Capture the cell that displays the provided text and extract its (X, Y) central coordinate. 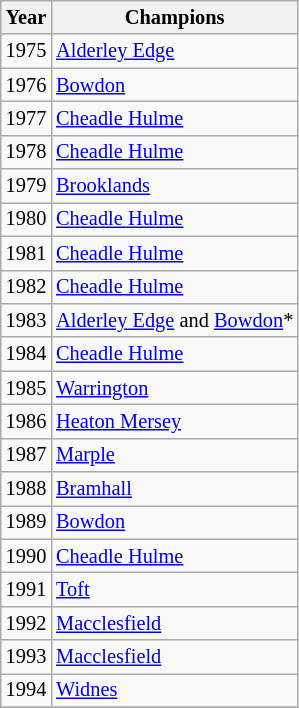
1983 (26, 320)
1993 (26, 657)
1980 (26, 219)
1981 (26, 253)
1976 (26, 85)
1989 (26, 522)
1978 (26, 152)
1990 (26, 556)
1994 (26, 690)
Toft (174, 589)
Alderley Edge (174, 51)
1977 (26, 118)
Warrington (174, 388)
1985 (26, 388)
1988 (26, 489)
Brooklands (174, 186)
Widnes (174, 690)
Year (26, 17)
Champions (174, 17)
1975 (26, 51)
1986 (26, 421)
Alderley Edge and Bowdon* (174, 320)
1982 (26, 287)
1991 (26, 589)
Bramhall (174, 489)
Marple (174, 455)
1987 (26, 455)
Heaton Mersey (174, 421)
1979 (26, 186)
1984 (26, 354)
1992 (26, 623)
